For the text-containing cell, return its midpoint in [X, Y] coordinate format. 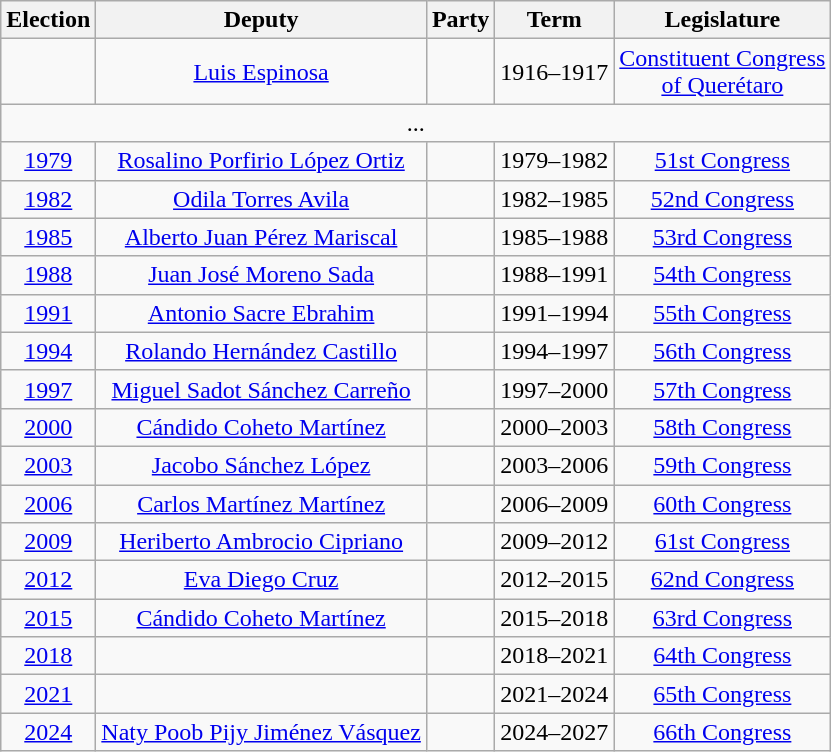
64th Congress [722, 656]
1988–1991 [554, 275]
1979 [48, 161]
2018 [48, 656]
Jacobo Sánchez López [262, 465]
1994 [48, 351]
Constituent Congressof Querétaro [722, 72]
1916–1917 [554, 72]
Luis Espinosa [262, 72]
Party [460, 20]
1997 [48, 389]
2006–2009 [554, 503]
2000 [48, 427]
2024–2027 [554, 732]
2012 [48, 580]
Naty Poob Pijy Jiménez Vásquez [262, 732]
62nd Congress [722, 580]
2015 [48, 618]
2021–2024 [554, 694]
Carlos Martínez Martínez [262, 503]
60th Congress [722, 503]
Juan José Moreno Sada [262, 275]
Election [48, 20]
63rd Congress [722, 618]
2024 [48, 732]
66th Congress [722, 732]
51st Congress [722, 161]
2018–2021 [554, 656]
Miguel Sadot Sánchez Carreño [262, 389]
1979–1982 [554, 161]
2003–2006 [554, 465]
2009–2012 [554, 542]
2015–2018 [554, 618]
57th Congress [722, 389]
Heriberto Ambrocio Cipriano [262, 542]
1991–1994 [554, 313]
2000–2003 [554, 427]
2012–2015 [554, 580]
53rd Congress [722, 237]
Term [554, 20]
2003 [48, 465]
59th Congress [722, 465]
Deputy [262, 20]
Rolando Hernández Castillo [262, 351]
1994–1997 [554, 351]
2021 [48, 694]
1988 [48, 275]
1985 [48, 237]
Eva Diego Cruz [262, 580]
Alberto Juan Pérez Mariscal [262, 237]
61st Congress [722, 542]
54th Congress [722, 275]
1982 [48, 199]
2009 [48, 542]
1997–2000 [554, 389]
65th Congress [722, 694]
1982–1985 [554, 199]
2006 [48, 503]
... [416, 123]
Antonio Sacre Ebrahim [262, 313]
56th Congress [722, 351]
Odila Torres Avila [262, 199]
55th Congress [722, 313]
1991 [48, 313]
58th Congress [722, 427]
1985–1988 [554, 237]
Legislature [722, 20]
52nd Congress [722, 199]
Rosalino Porfirio López Ortiz [262, 161]
